Capture the cell that displays the provided text and extract its [X, Y] central coordinate. 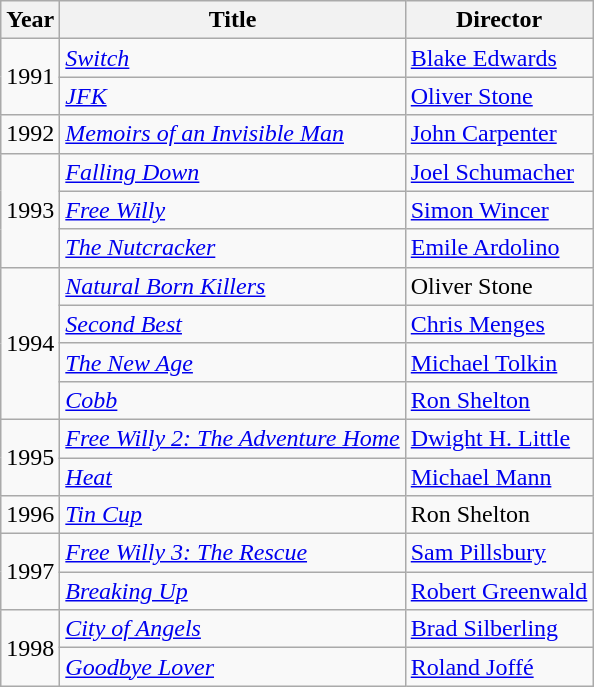
Robert Greenwald [499, 591]
Director [499, 20]
Natural Born Killers [232, 286]
The New Age [232, 362]
The Nutcracker [232, 248]
1998 [30, 648]
1993 [30, 210]
Michael Tolkin [499, 362]
Roland Joffé [499, 667]
1992 [30, 134]
Dwight H. Little [499, 438]
Brad Silberling [499, 629]
Year [30, 20]
Memoirs of an Invisible Man [232, 134]
Heat [232, 477]
Second Best [232, 324]
Sam Pillsbury [499, 553]
Goodbye Lover [232, 667]
Free Willy [232, 210]
Title [232, 20]
Emile Ardolino [499, 248]
1996 [30, 515]
Simon Wincer [499, 210]
Blake Edwards [499, 58]
1997 [30, 572]
JFK [232, 96]
1995 [30, 457]
Joel Schumacher [499, 172]
Chris Menges [499, 324]
Cobb [232, 400]
Free Willy 2: The Adventure Home [232, 438]
Michael Mann [499, 477]
Breaking Up [232, 591]
City of Angels [232, 629]
1991 [30, 77]
1994 [30, 343]
Free Willy 3: The Rescue [232, 553]
Falling Down [232, 172]
Switch [232, 58]
John Carpenter [499, 134]
Tin Cup [232, 515]
